Scan for the cell matching the given text and deliver its (X, Y) coordinate at center. 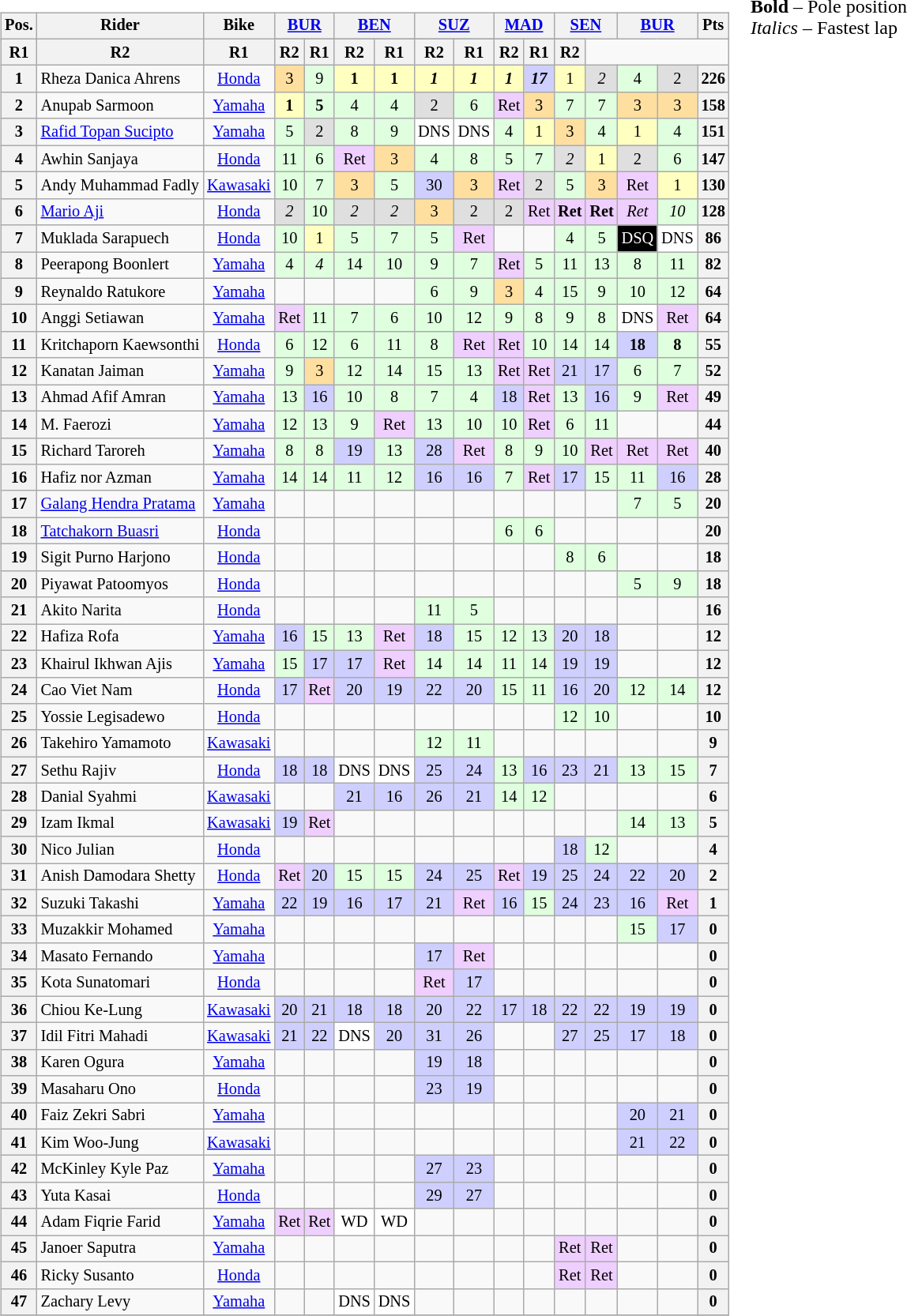
Reynaldo Ratukore (120, 291)
Awhin Sanjaya (120, 159)
32 (19, 903)
52 (713, 371)
Takehiro Yamamoto (120, 743)
SUZ (453, 26)
Masato Fernando (120, 957)
MAD (524, 26)
Izam Ikmal (120, 823)
46 (19, 1275)
Idil Fitri Mahadi (120, 1036)
Hafiza Rofa (120, 637)
Muklada Sarapuech (120, 239)
Richard Taroreh (120, 451)
226 (713, 79)
Yuta Kasai (120, 1196)
41 (19, 1142)
Andy Muhammad Fadly (120, 186)
Chiou Ke-Lung (120, 1010)
Galang Hendra Pratama (120, 504)
Kim Woo-Jung (120, 1142)
47 (19, 1302)
Anish Damodara Shetty (120, 877)
Rheza Danica Ahrens (120, 79)
Tatchakorn Buasri (120, 531)
128 (713, 212)
38 (19, 1062)
Nico Julian (120, 850)
Bike (239, 26)
55 (713, 345)
49 (713, 398)
Kanatan Jaiman (120, 371)
45 (19, 1249)
42 (19, 1169)
Rider (120, 26)
Suzuki Takashi (120, 903)
Pts (713, 26)
35 (19, 983)
Kota Sunatomari (120, 983)
Muzakkir Mohamed (120, 930)
Kritchaporn Kaewsonthi (120, 345)
82 (713, 265)
SEN (585, 26)
Yossie Legisadewo (120, 717)
Sethu Rajiv (120, 770)
BEN (374, 26)
Masaharu Ono (120, 1089)
M. Faerozi (120, 424)
Danial Syahmi (120, 797)
37 (19, 1036)
Anggi Setiawan (120, 318)
34 (19, 957)
158 (713, 106)
43 (19, 1196)
Khairul Ikhwan Ajis (120, 664)
DSQ (638, 239)
151 (713, 132)
39 (19, 1089)
Akito Narita (120, 611)
Ricky Susanto (120, 1275)
147 (713, 159)
Peerapong Boonlert (120, 265)
Ahmad Afif Amran (120, 398)
Piyawat Patoomyos (120, 584)
130 (713, 186)
Adam Fiqrie Farid (120, 1222)
Pos. (19, 26)
33 (19, 930)
36 (19, 1010)
Karen Ogura (120, 1062)
Zachary Levy (120, 1302)
Anupab Sarmoon (120, 106)
Janoer Saputra (120, 1249)
Mario Aji (120, 212)
McKinley Kyle Paz (120, 1169)
Rafid Topan Sucipto (120, 132)
Sigit Purno Harjono (120, 558)
Cao Viet Nam (120, 690)
86 (713, 239)
Faiz Zekri Sabri (120, 1116)
Hafiz nor Azman (120, 478)
